Identify which cell holds the provided text, then report its [X, Y] central coordinate. 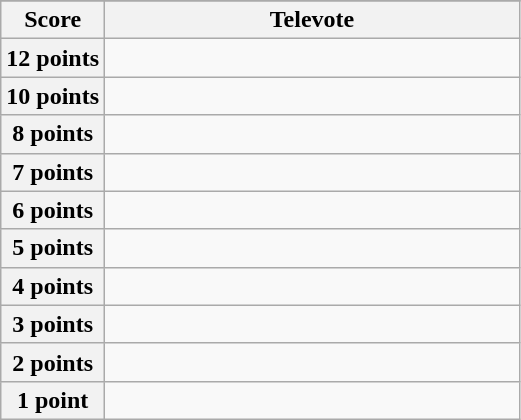
8 points [53, 134]
6 points [53, 210]
5 points [53, 248]
1 point [53, 400]
4 points [53, 286]
Score [53, 20]
2 points [53, 362]
3 points [53, 324]
10 points [53, 96]
7 points [53, 172]
12 points [53, 58]
Televote [312, 20]
